Pinpoint the cell where the given text exists, returning its [x, y] midpoint coordinate. 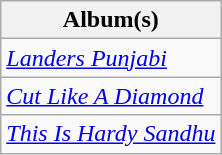
Landers Punjabi [111, 58]
This Is Hardy Sandhu [111, 134]
Cut Like A Diamond [111, 96]
Album(s) [111, 20]
